Identify which cell holds the provided text, then report its (x, y) central coordinate. 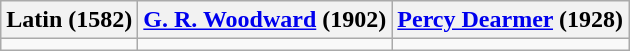
Latin (1582) (70, 20)
G. R. Woodward (1902) (265, 20)
Percy Dearmer (1928) (510, 20)
